Extract the (X, Y) coordinate from the center of the cell holding the provided text.  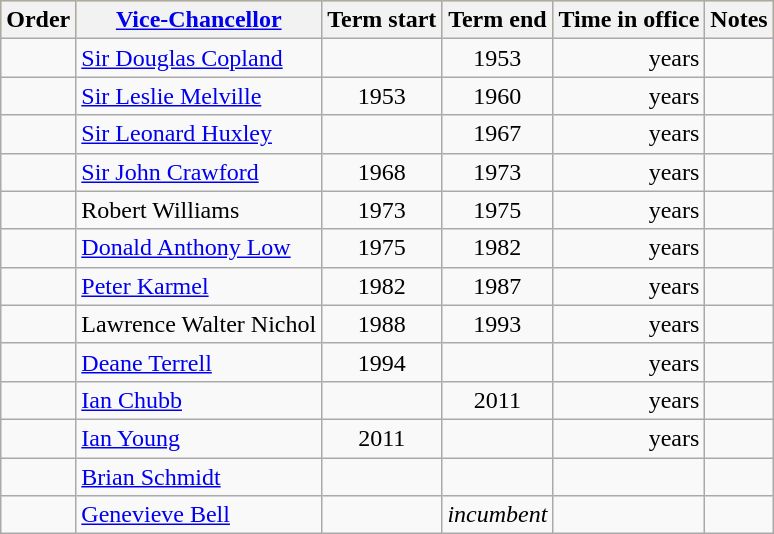
Ian Young (199, 438)
Notes (739, 20)
1994 (382, 362)
1968 (382, 172)
Sir John Crawford (199, 172)
Order (38, 20)
incumbent (498, 515)
Peter Karmel (199, 286)
Robert Williams (199, 210)
Donald Anthony Low (199, 248)
Sir Douglas Copland (199, 58)
Genevieve Bell (199, 515)
Brian Schmidt (199, 477)
Deane Terrell (199, 362)
Term start (382, 20)
1987 (498, 286)
Vice-Chancellor (199, 20)
Time in office (629, 20)
Lawrence Walter Nichol (199, 324)
Sir Leonard Huxley (199, 134)
Term end (498, 20)
1967 (498, 134)
Ian Chubb (199, 400)
Sir Leslie Melville (199, 96)
1960 (498, 96)
1993 (498, 324)
1988 (382, 324)
